Capture the cell that displays the provided text and extract its [X, Y] central coordinate. 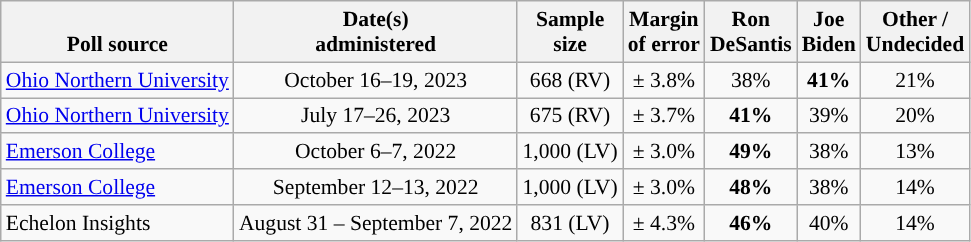
Other /Undecided [915, 32]
39% [829, 116]
August 31 – September 7, 2022 [376, 223]
± 3.7% [664, 116]
± 3.8% [664, 80]
21% [915, 80]
September 12–13, 2022 [376, 187]
Echelon Insights [118, 223]
20% [915, 116]
RonDeSantis [751, 32]
13% [915, 152]
46% [751, 223]
831 (LV) [570, 223]
Samplesize [570, 32]
40% [829, 223]
48% [751, 187]
668 (RV) [570, 80]
Marginof error [664, 32]
October 16–19, 2023 [376, 80]
JoeBiden [829, 32]
Poll source [118, 32]
675 (RV) [570, 116]
Date(s)administered [376, 32]
49% [751, 152]
July 17–26, 2023 [376, 116]
October 6–7, 2022 [376, 152]
± 4.3% [664, 223]
